Capture the cell that displays the provided text and extract its [X, Y] central coordinate. 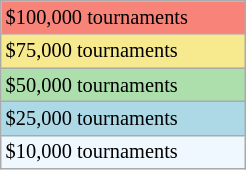
$100,000 tournaments [124, 17]
$50,000 tournaments [124, 85]
$75,000 tournaments [124, 51]
$25,000 tournaments [124, 118]
$10,000 tournaments [124, 152]
